From the cell containing the given text, extract its center point as [x, y] coordinate. 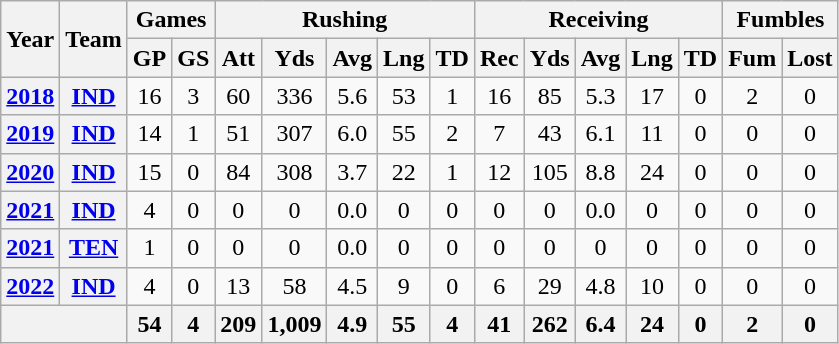
4.9 [352, 324]
54 [149, 324]
60 [238, 96]
209 [238, 324]
41 [499, 324]
307 [294, 134]
15 [149, 172]
7 [499, 134]
GP [149, 58]
Fumbles [780, 20]
2020 [30, 172]
105 [550, 172]
Team [94, 39]
22 [404, 172]
84 [238, 172]
2022 [30, 286]
13 [238, 286]
Receiving [598, 20]
2019 [30, 134]
11 [652, 134]
58 [294, 286]
10 [652, 286]
Rec [499, 58]
Rushing [345, 20]
GS [194, 58]
3.7 [352, 172]
8.8 [600, 172]
14 [149, 134]
Fum [752, 58]
Lost [810, 58]
51 [238, 134]
Att [238, 58]
5.3 [600, 96]
2018 [30, 96]
4.5 [352, 286]
336 [294, 96]
Year [30, 39]
1,009 [294, 324]
3 [194, 96]
4.8 [600, 286]
6.0 [352, 134]
29 [550, 286]
TEN [94, 248]
17 [652, 96]
12 [499, 172]
53 [404, 96]
308 [294, 172]
6 [499, 286]
Games [170, 20]
9 [404, 286]
43 [550, 134]
6.4 [600, 324]
5.6 [352, 96]
6.1 [600, 134]
262 [550, 324]
85 [550, 96]
